Pinpoint the cell where the given text exists, returning its (X, Y) midpoint coordinate. 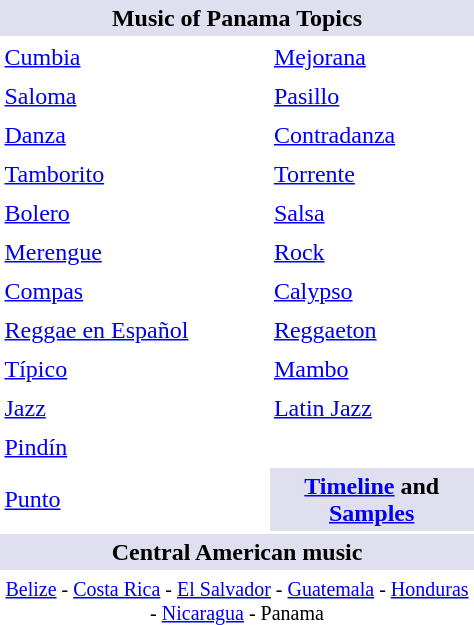
Central American music (237, 552)
Mambo (372, 369)
Music of Panama Topics (237, 18)
Compas (133, 291)
Timeline and Samples (372, 500)
Punto (133, 500)
Saloma (133, 96)
Pindín (133, 447)
Contradanza (372, 135)
Reggaeton (372, 330)
Pasillo (372, 96)
Latin Jazz (372, 408)
Calypso (372, 291)
Tamborito (133, 174)
Merengue (133, 252)
Típico (133, 369)
Jazz (133, 408)
Reggae en Español (133, 330)
Torrente (372, 174)
Mejorana (372, 57)
Cumbia (133, 57)
Rock (372, 252)
Danza (133, 135)
Bolero (133, 213)
Salsa (372, 213)
